From the cell containing the given text, extract its center point as (x, y) coordinate. 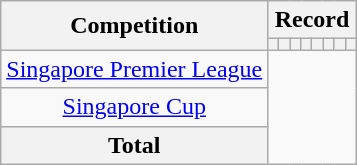
Record (312, 20)
Competition (134, 26)
Singapore Cup (134, 107)
Singapore Premier League (134, 69)
Total (134, 145)
